Locate the cell with the specified text and output its [x, y] center coordinate. 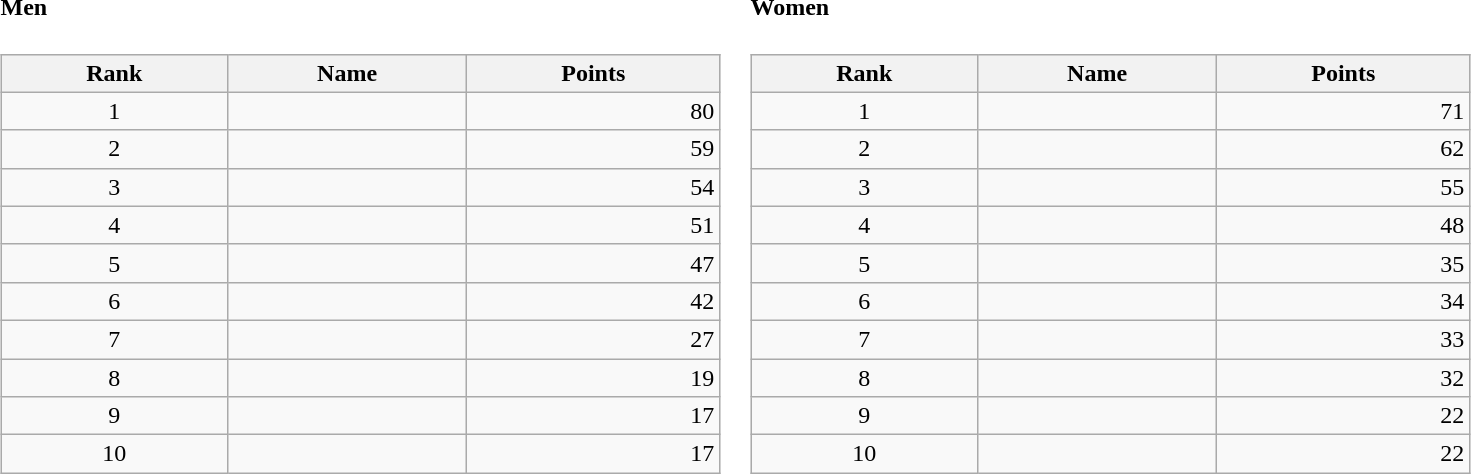
34 [1344, 301]
48 [1344, 225]
27 [594, 339]
59 [594, 149]
71 [1344, 111]
32 [1344, 378]
62 [1344, 149]
54 [594, 187]
51 [594, 225]
55 [1344, 187]
19 [594, 378]
33 [1344, 339]
80 [594, 111]
42 [594, 301]
35 [1344, 263]
47 [594, 263]
